Find where the given text appears and provide that cell's center as (X, Y) coordinate. 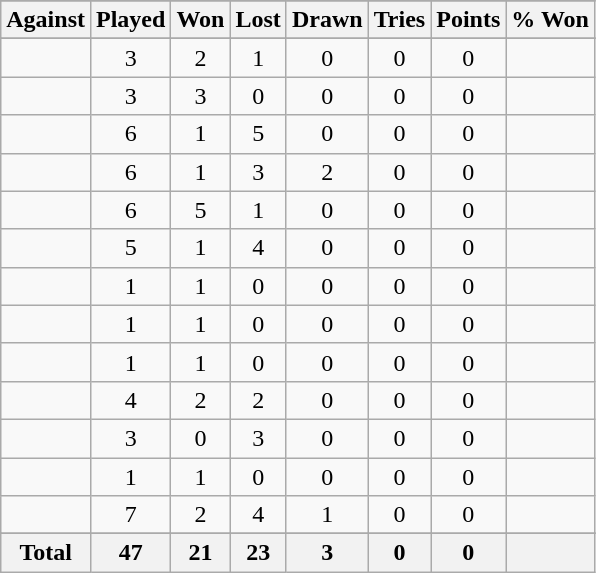
Points (468, 20)
Against (46, 20)
7 (130, 515)
23 (258, 553)
Played (130, 20)
Drawn (327, 20)
Tries (400, 20)
Lost (258, 20)
Total (46, 553)
47 (130, 553)
% Won (550, 20)
Won (200, 20)
21 (200, 553)
